Find where the given text appears and provide that cell's center as [X, Y] coordinate. 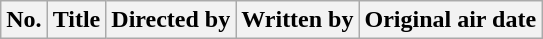
Written by [298, 20]
Title [76, 20]
Directed by [171, 20]
Original air date [450, 20]
No. [24, 20]
